Output the (X, Y) coordinate of the center of the cell containing the given text.  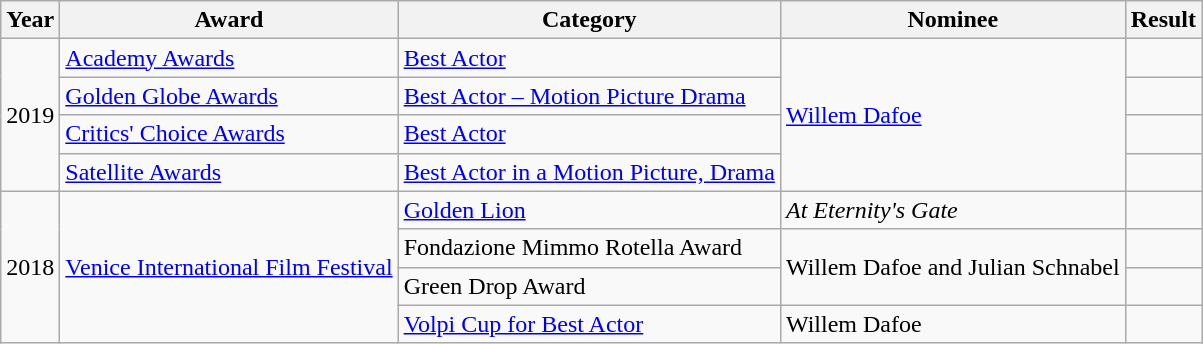
Golden Globe Awards (229, 96)
Venice International Film Festival (229, 267)
Green Drop Award (589, 286)
Volpi Cup for Best Actor (589, 324)
Satellite Awards (229, 172)
Year (30, 20)
Golden Lion (589, 210)
Academy Awards (229, 58)
Award (229, 20)
Result (1163, 20)
Best Actor in a Motion Picture, Drama (589, 172)
Category (589, 20)
2018 (30, 267)
2019 (30, 115)
Nominee (952, 20)
Willem Dafoe and Julian Schnabel (952, 267)
Best Actor – Motion Picture Drama (589, 96)
At Eternity's Gate (952, 210)
Critics' Choice Awards (229, 134)
Fondazione Mimmo Rotella Award (589, 248)
